Output the (X, Y) coordinate of the center of the cell containing the given text.  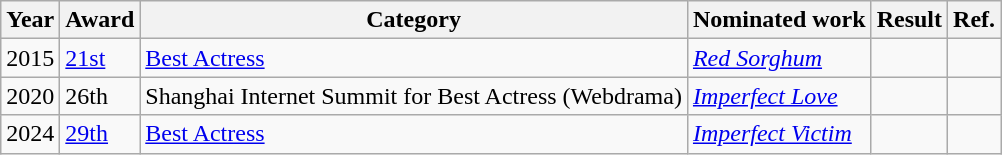
2020 (30, 96)
2015 (30, 58)
2024 (30, 134)
26th (100, 96)
Imperfect Love (779, 96)
Category (414, 20)
Award (100, 20)
Ref. (974, 20)
Imperfect Victim (779, 134)
Red Sorghum (779, 58)
Year (30, 20)
Nominated work (779, 20)
29th (100, 134)
21st (100, 58)
Result (909, 20)
Shanghai Internet Summit for Best Actress (Webdrama) (414, 96)
